Detect which cell encompasses the target text, then output its [X, Y] center coordinate. 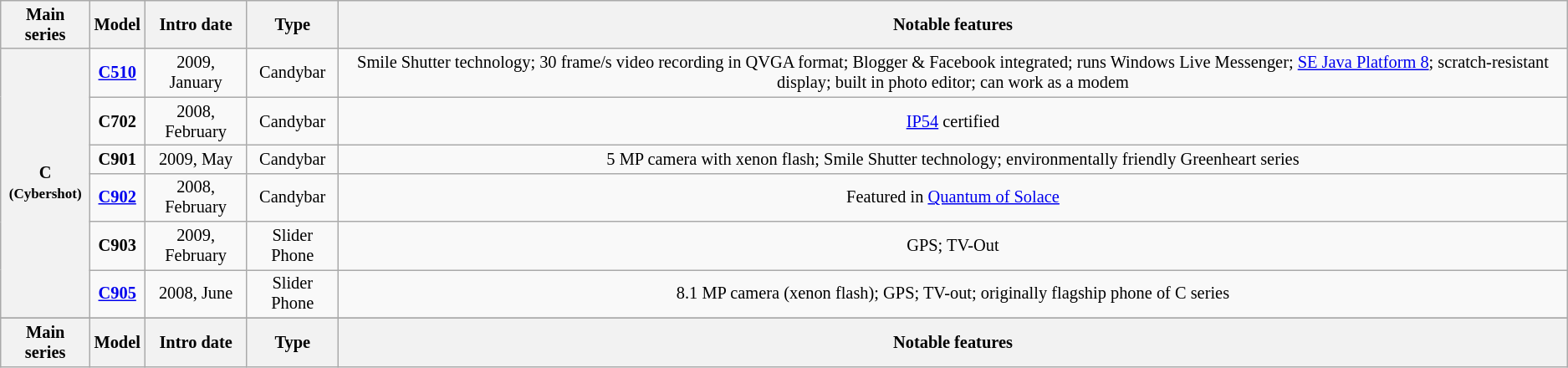
5 MP camera with xenon flash; Smile Shutter technology; environmentally friendly Greenheart series [953, 159]
2009, May [196, 159]
Featured in Quantum of Solace [953, 197]
C901 [117, 159]
IP54 certified [953, 121]
C905 [117, 294]
GPS; TV-Out [953, 246]
2008, June [196, 294]
C903 [117, 246]
2009, January [196, 73]
C510 [117, 73]
C702 [117, 121]
2009, February [196, 246]
8.1 MP camera (xenon flash); GPS; TV-out; originally flagship phone of C series [953, 294]
C(Cybershot) [45, 183]
C902 [117, 197]
